Determine the (x, y) coordinate at the center of the cell enclosing the given text.  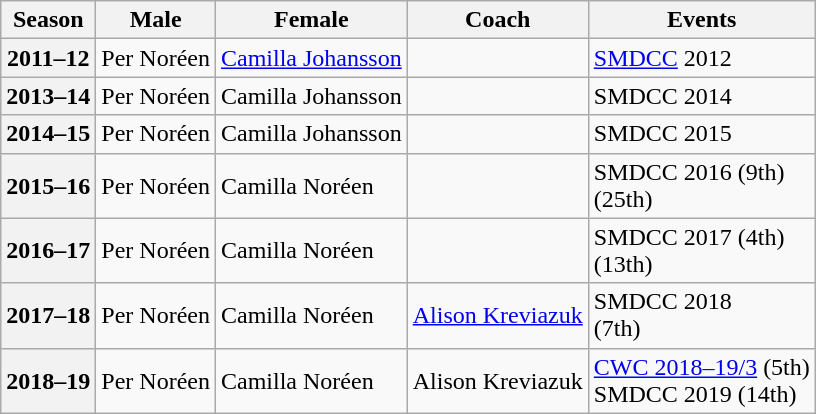
Season (48, 20)
Female (312, 20)
SMDCC 2018 (7th) (702, 316)
2017–18 (48, 316)
SMDCC 2017 (4th) (13th) (702, 250)
2011–12 (48, 58)
SMDCC 2016 (9th) (25th) (702, 186)
2018–19 (48, 380)
SMDCC 2014 (702, 96)
CWC 2018–19/3 (5th)SMDCC 2019 (14th) (702, 380)
SMDCC 2015 (702, 134)
2014–15 (48, 134)
2016–17 (48, 250)
Events (702, 20)
SMDCC 2012 (702, 58)
2013–14 (48, 96)
Male (156, 20)
2015–16 (48, 186)
Coach (498, 20)
